Determine the [x, y] coordinate at the center of the cell enclosing the given text.  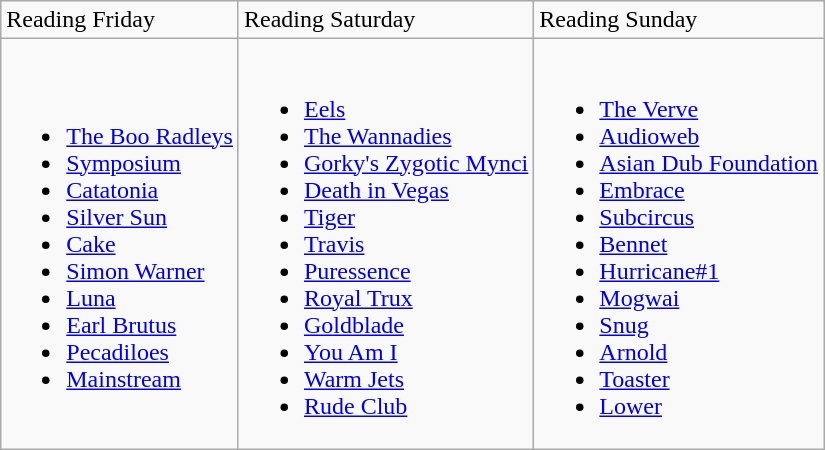
The VerveAudiowebAsian Dub FoundationEmbraceSubcircusBennetHurricane#1MogwaiSnugArnoldToasterLower [679, 244]
The Boo RadleysSymposiumCatatoniaSilver SunCakeSimon WarnerLunaEarl BrutusPecadiloesMainstream [120, 244]
Reading Saturday [386, 20]
Reading Friday [120, 20]
Reading Sunday [679, 20]
EelsThe WannadiesGorky's Zygotic MynciDeath in VegasTigerTravisPuressenceRoyal TruxGoldbladeYou Am IWarm JetsRude Club [386, 244]
